Capture the cell that displays the provided text and extract its [X, Y] central coordinate. 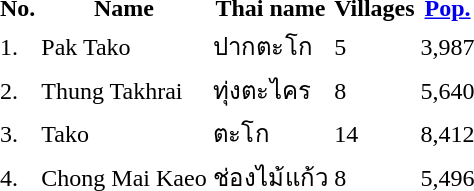
Thung Takhrai [124, 90]
Pak Tako [124, 46]
5 [374, 46]
ปากตะโก [270, 46]
ตะโก [270, 134]
14 [374, 134]
ทุ่งตะไคร [270, 90]
8 [374, 90]
Tako [124, 134]
